Determine the (X, Y) coordinate at the center of the cell enclosing the given text.  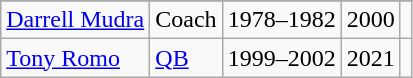
Darrell Mudra (76, 20)
1978–1982 (282, 20)
1999–2002 (282, 58)
2021 (370, 58)
Coach (186, 20)
Tony Romo (76, 58)
QB (186, 58)
2000 (370, 20)
